Output the [X, Y] coordinate of the center of the cell containing the given text.  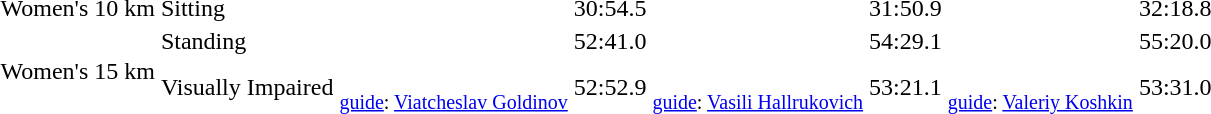
Standing [247, 41]
54:29.1 [906, 41]
52:41.0 [610, 41]
